Identify which cell holds the provided text, then report its (X, Y) central coordinate. 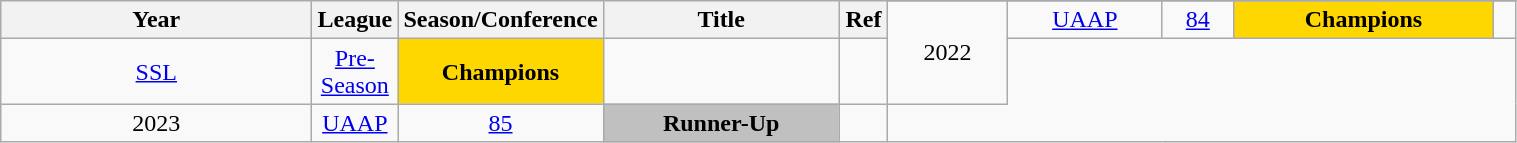
Season/Conference (500, 20)
Ref (864, 20)
2022 (948, 52)
84 (1198, 20)
Pre-Season (355, 72)
2023 (156, 123)
League (355, 20)
Runner-Up (721, 123)
85 (500, 123)
SSL (156, 72)
Title (721, 20)
Year (156, 20)
